Return [x, y] of the center of cell containing provided text 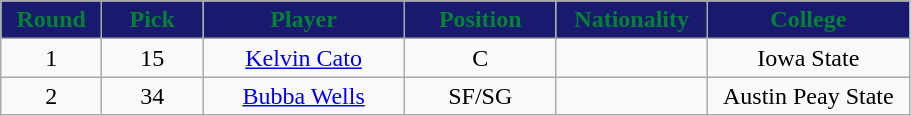
College [808, 20]
Kelvin Cato [304, 58]
Round [52, 20]
Nationality [632, 20]
Pick [152, 20]
Iowa State [808, 58]
Position [480, 20]
Player [304, 20]
C [480, 58]
SF/SG [480, 96]
Austin Peay State [808, 96]
34 [152, 96]
1 [52, 58]
2 [52, 96]
15 [152, 58]
Bubba Wells [304, 96]
